Determine the (X, Y) coordinate at the center of the cell enclosing the given text.  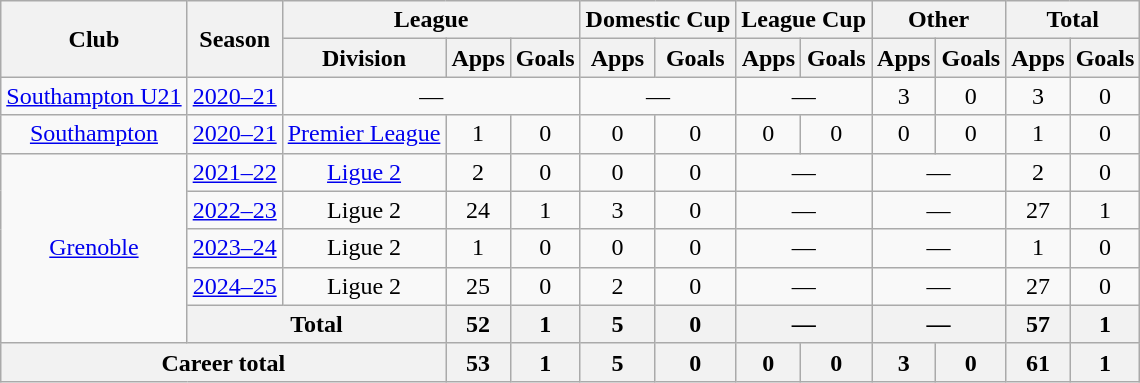
Other (939, 20)
25 (478, 286)
League Cup (804, 20)
Division (364, 58)
2023–24 (234, 248)
2024–25 (234, 286)
24 (478, 210)
2021–22 (234, 172)
57 (1038, 324)
52 (478, 324)
League (431, 20)
Southampton (94, 134)
Club (94, 39)
2022–23 (234, 210)
Southampton U21 (94, 96)
53 (478, 362)
61 (1038, 362)
Premier League (364, 134)
Grenoble (94, 248)
Season (234, 39)
Domestic Cup (658, 20)
Career total (224, 362)
